Output the [x, y] coordinate of the center of the cell containing the given text.  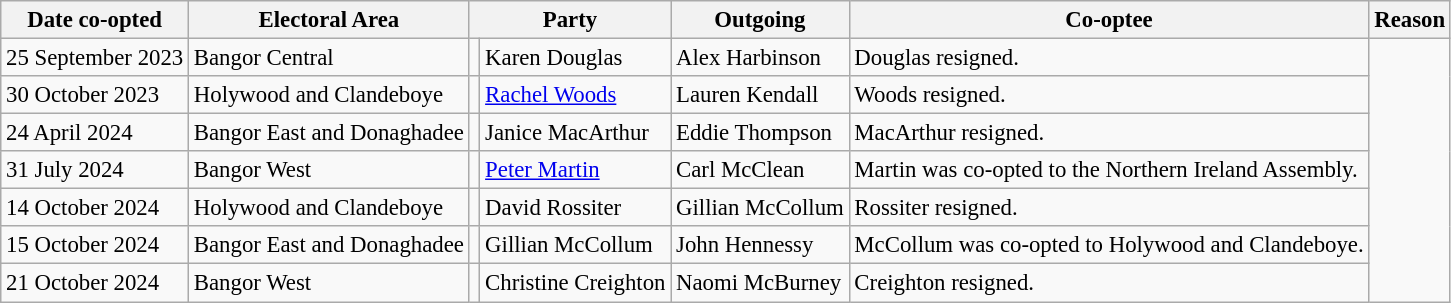
Alex Harbinson [760, 58]
Party [570, 20]
Naomi McBurney [760, 283]
McCollum was co-opted to Holywood and Clandeboye. [1109, 245]
MacArthur resigned. [1109, 133]
14 October 2024 [95, 208]
Rossiter resigned. [1109, 208]
Rachel Woods [576, 95]
Reason [1410, 20]
15 October 2024 [95, 245]
Karen Douglas [576, 58]
Douglas resigned. [1109, 58]
30 October 2023 [95, 95]
Co-optee [1109, 20]
31 July 2024 [95, 170]
Bangor Central [330, 58]
25 September 2023 [95, 58]
Carl McClean [760, 170]
David Rossiter [576, 208]
Creighton resigned. [1109, 283]
Peter Martin [576, 170]
24 April 2024 [95, 133]
Outgoing [760, 20]
Martin was co-opted to the Northern Ireland Assembly. [1109, 170]
John Hennessy [760, 245]
Christine Creighton [576, 283]
21 October 2024 [95, 283]
Woods resigned. [1109, 95]
Janice MacArthur [576, 133]
Electoral Area [330, 20]
Lauren Kendall [760, 95]
Eddie Thompson [760, 133]
Date co-opted [95, 20]
